From the cell containing the given text, extract its center point as [X, Y] coordinate. 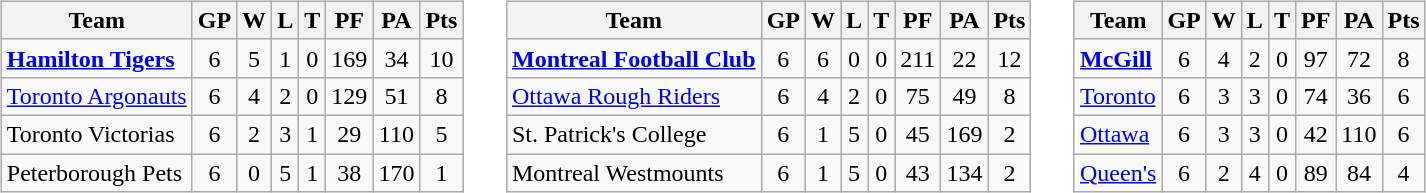
McGill [1118, 58]
12 [1010, 58]
Ottawa [1118, 134]
49 [964, 96]
29 [350, 134]
Hamilton Tigers [96, 58]
129 [350, 96]
74 [1315, 96]
97 [1315, 58]
Montreal Football Club [634, 58]
Peterborough Pets [96, 173]
51 [396, 96]
Queen's [1118, 173]
Toronto [1118, 96]
84 [1359, 173]
45 [918, 134]
22 [964, 58]
38 [350, 173]
36 [1359, 96]
211 [918, 58]
Toronto Victorias [96, 134]
St. Patrick's College [634, 134]
170 [396, 173]
43 [918, 173]
72 [1359, 58]
134 [964, 173]
Montreal Westmounts [634, 173]
Ottawa Rough Riders [634, 96]
10 [442, 58]
75 [918, 96]
34 [396, 58]
42 [1315, 134]
89 [1315, 173]
Toronto Argonauts [96, 96]
